Capture the cell that displays the provided text and extract its (X, Y) central coordinate. 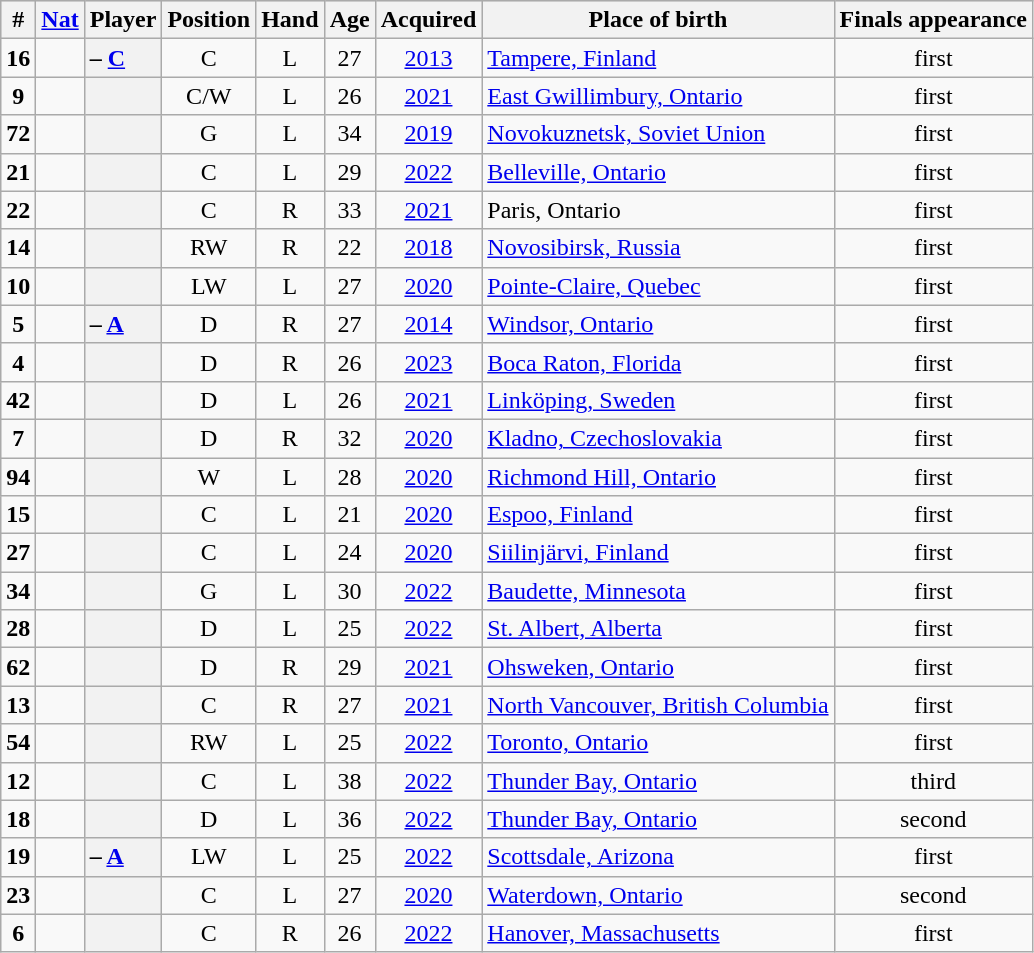
third (933, 781)
12 (18, 781)
Richmond Hill, Ontario (658, 477)
Linköping, Sweden (658, 400)
2023 (428, 362)
Acquired (428, 20)
23 (18, 895)
Boca Raton, Florida (658, 362)
W (209, 477)
Paris, Ontario (658, 210)
Finals appearance (933, 20)
2019 (428, 134)
18 (18, 819)
Siilinjärvi, Finland (658, 553)
Toronto, Ontario (658, 743)
Baudette, Minnesota (658, 591)
Hand (290, 20)
13 (18, 705)
C/W (209, 96)
Position (209, 20)
94 (18, 477)
62 (18, 667)
14 (18, 248)
Kladno, Czechoslovakia (658, 438)
16 (18, 58)
32 (350, 438)
Age (350, 20)
5 (18, 324)
15 (18, 515)
Novosibirsk, Russia (658, 248)
East Gwillimbury, Ontario (658, 96)
19 (18, 857)
2018 (428, 248)
Belleville, Ontario (658, 172)
2014 (428, 324)
6 (18, 933)
33 (350, 210)
# (18, 20)
Nat (60, 20)
42 (18, 400)
Tampere, Finland (658, 58)
10 (18, 286)
4 (18, 362)
Scottsdale, Arizona (658, 857)
Place of birth (658, 20)
– C (123, 58)
St. Albert, Alberta (658, 629)
2013 (428, 58)
36 (350, 819)
7 (18, 438)
Espoo, Finland (658, 515)
72 (18, 134)
Player (123, 20)
38 (350, 781)
Ohsweken, Ontario (658, 667)
9 (18, 96)
30 (350, 591)
North Vancouver, British Columbia (658, 705)
Novokuznetsk, Soviet Union (658, 134)
24 (350, 553)
Pointe-Claire, Quebec (658, 286)
Hanover, Massachusetts (658, 933)
54 (18, 743)
Waterdown, Ontario (658, 895)
Windsor, Ontario (658, 324)
